Identify which cell holds the provided text, then report its [X, Y] central coordinate. 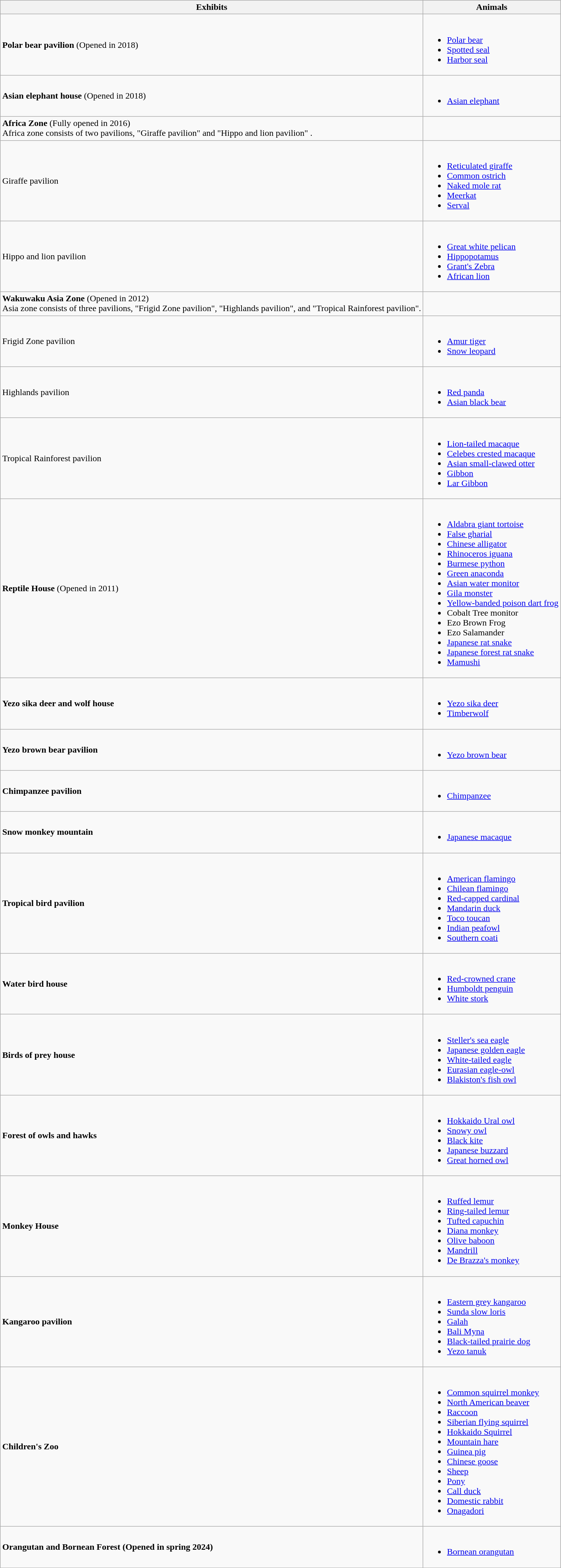
Asian elephant house (Opened in 2018) [212, 96]
Reptile House (Opened in 2011) [212, 588]
Bornean orangutan [492, 1547]
Yezo sika deerTimberwolf [492, 703]
Polar bear pavilion (Opened in 2018) [212, 45]
Reticulated giraffeCommon ostrichNaked mole ratMeerkatServal [492, 180]
Asian elephant [492, 96]
Yezo sika deer and wolf house [212, 703]
Eastern grey kangarooSunda slow lorisGalahBali MynaBlack-tailed prairie dogYezo tanuk [492, 1322]
Yezo brown bear [492, 749]
Orangutan and Bornean Forest (Opened in spring 2024) [212, 1547]
Ruffed lemurRing-tailed lemurTufted capuchinDiana monkeyOlive baboonMandrillDe Brazza's monkey [492, 1226]
Animals [492, 7]
Tropical Rainforest pavilion [212, 458]
Polar bearSpotted sealHarbor seal [492, 45]
Water bird house [212, 984]
Chimpanzee [492, 791]
Highlands pavilion [212, 392]
Lion-tailed macaqueCelebes crested macaqueAsian small-clawed otterGibbonLar Gibbon [492, 458]
Tropical bird pavilion [212, 903]
Steller's sea eagleJapanese golden eagleWhite-tailed eagleEurasian eagle-owlBlakiston's fish owl [492, 1055]
Hokkaido Ural owlSnowy owlBlack kiteJapanese buzzardGreat horned owl [492, 1136]
Exhibits [212, 7]
Kangaroo pavilion [212, 1322]
Hippo and lion pavilion [212, 256]
Frigid Zone pavilion [212, 341]
Forest of owls and hawks [212, 1136]
Red pandaAsian black bear [492, 392]
Red-crowned craneHumboldt penguinWhite stork [492, 984]
Chimpanzee pavilion [212, 791]
Yezo brown bear pavilion [212, 749]
Amur tigerSnow leopard [492, 341]
American flamingoChilean flamingoRed-capped cardinalMandarin duckToco toucanIndian peafowlSouthern coati [492, 903]
Children's Zoo [212, 1447]
Africa Zone (Fully opened in 2016)Africa zone consists of two pavilions, "Giraffe pavilion" and "Hippo and lion pavilion" . [212, 129]
Giraffe pavilion [212, 180]
Monkey House [212, 1226]
Snow monkey mountain [212, 833]
Japanese macaque [492, 833]
Birds of prey house [212, 1055]
Great white pelicanHippopotamusGrant's ZebraAfrican lion [492, 256]
